Locate the cell with the specified text and output its [x, y] center coordinate. 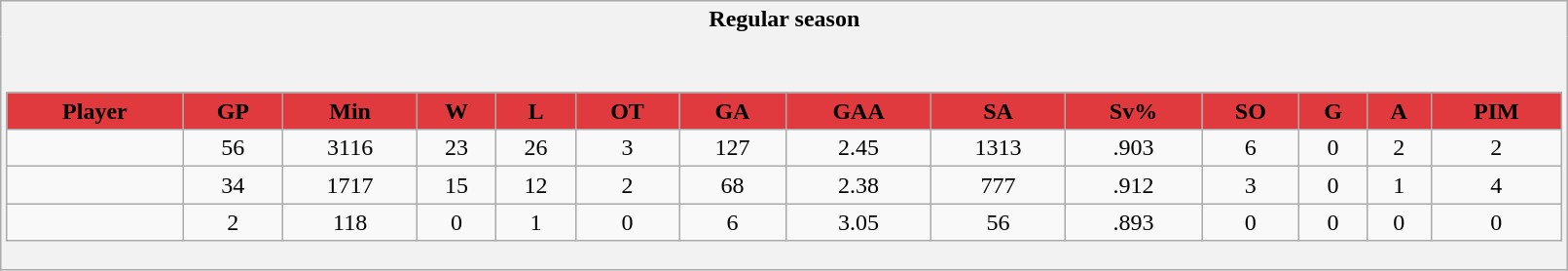
GP [234, 111]
Player [95, 111]
777 [999, 185]
4 [1496, 185]
3.05 [858, 222]
1717 [350, 185]
.893 [1133, 222]
OT [627, 111]
GAA [858, 111]
118 [350, 222]
34 [234, 185]
127 [732, 148]
23 [456, 148]
2.38 [858, 185]
SO [1251, 111]
.903 [1133, 148]
68 [732, 185]
W [456, 111]
Min [350, 111]
26 [536, 148]
L [536, 111]
G [1333, 111]
SA [999, 111]
Sv% [1133, 111]
12 [536, 185]
3116 [350, 148]
.912 [1133, 185]
2.45 [858, 148]
GA [732, 111]
PIM [1496, 111]
15 [456, 185]
Regular season [784, 19]
A [1399, 111]
1313 [999, 148]
